Provide the [x, y] coordinate of the cell's center where the given text is located.  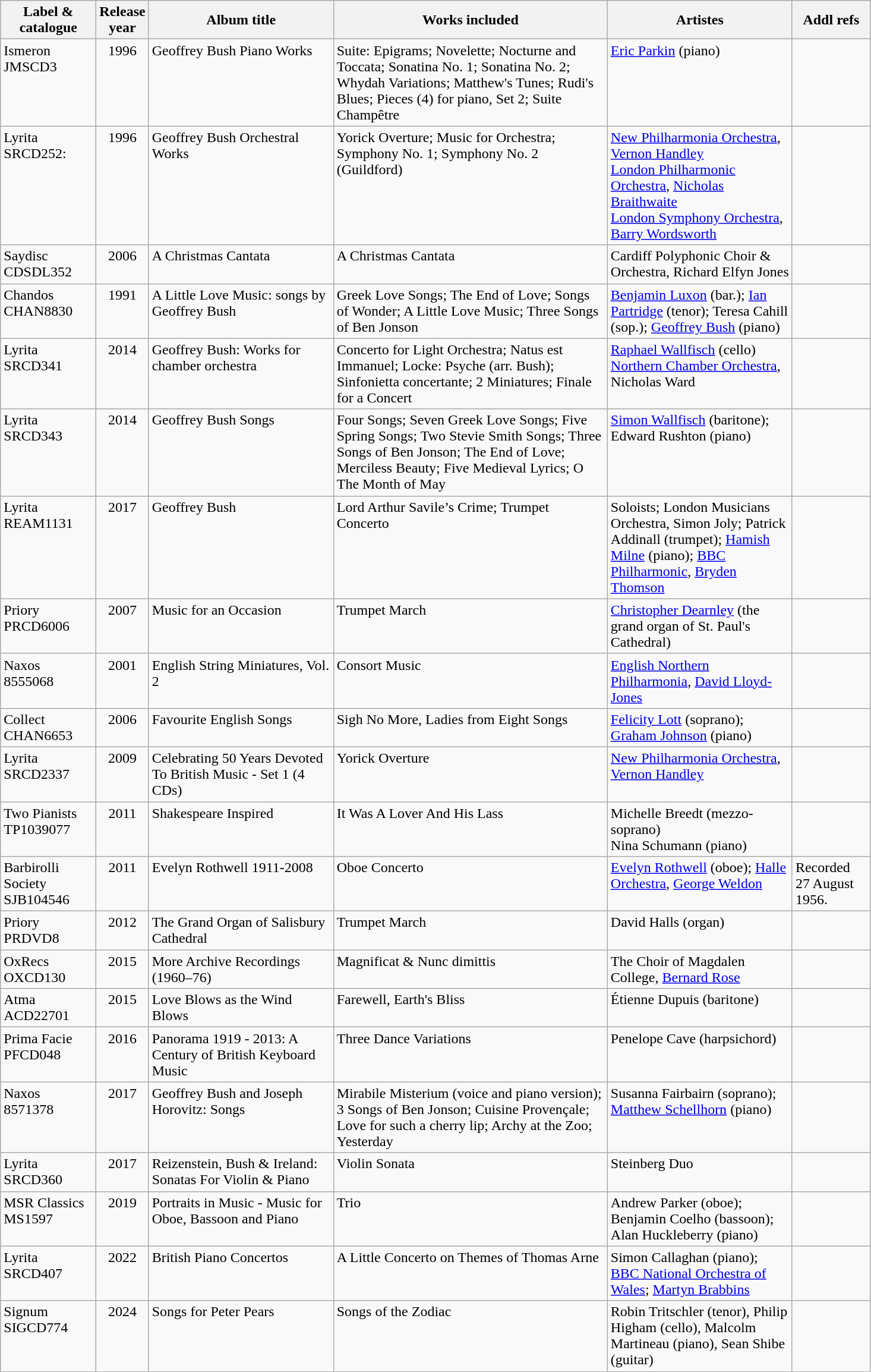
2022 [122, 1273]
Panorama 1919 - 2013: A Century of British Keyboard Music [241, 1055]
More Archive Recordings (1960–76) [241, 969]
A Little Love Music: songs by Geoffrey Bush [241, 311]
Addl refs [831, 20]
Robin Tritschler (tenor), Philip Higham (cello), Malcolm Martineau (piano), Sean Shibe (guitar) [700, 1336]
English String Miniatures, Vol. 2 [241, 681]
Sigh No More, Ladies from Eight Songs [471, 728]
Songs for Peter Pears [241, 1336]
Eric Parkin (piano) [700, 83]
Cardiff Polyphonic Choir & Orchestra, Richard Elfyn Jones [700, 264]
Naxos 8555068 [49, 681]
Penelope Cave (harpsichord) [700, 1055]
Farewell, Earth's Bliss [471, 1008]
Lyrita SRCD252: [49, 185]
Geoffrey Bush Piano Works [241, 83]
Greek Love Songs; The End of Love; Songs of Wonder; A Little Love Music; Three Songs of Ben Jonson [471, 311]
British Piano Concertos [241, 1273]
Naxos 8571378 [49, 1118]
Celebrating 50 Years Devoted To British Music - Set 1 (4 CDs) [241, 774]
Lyrita SRCD341 [49, 373]
Collect CHAN6653 [49, 728]
Lyrita SRCD343 [49, 452]
Works included [471, 20]
New Philharmonia Orchestra, Vernon HandleyLondon Philharmonic Orchestra, Nicholas BraithwaiteLondon Symphony Orchestra, Barry Wordsworth [700, 185]
Barbirolli Society SJB104546 [49, 884]
Susanna Fairbairn (soprano); Matthew Schellhorn (piano) [700, 1118]
Three Dance Variations [471, 1055]
Music for an Occasion [241, 626]
David Halls (organ) [700, 931]
Signum SIGCD774 [49, 1336]
Label & catalogue [49, 20]
2009 [122, 774]
Saydisc CDSDL352 [49, 264]
Two Pianists TP1039077 [49, 829]
Concerto for Light Orchestra; Natus est Immanuel; Locke: Psyche (arr. Bush); Sinfonietta concertante; 2 Miniatures; Finale for a Concert [471, 373]
Geoffrey Bush Songs [241, 452]
2001 [122, 681]
Recorded 27 August 1956. [831, 884]
MSR Classics MS1597 [49, 1219]
A Little Concerto on Themes of Thomas Arne [471, 1273]
Evelyn Rothwell 1911-2008 [241, 884]
Lyrita REAM1131 [49, 547]
Yorick Overture; Music for Orchestra; Symphony No. 1; Symphony No. 2 (Guildford) [471, 185]
Raphael Wallfisch (cello)Northern Chamber Orchestra, Nicholas Ward [700, 373]
Album title [241, 20]
Favourite English Songs [241, 728]
Soloists; London Musicians Orchestra, Simon Joly; Patrick Addinall (trumpet); Hamish Milne (piano); BBC Philharmonic, Bryden Thomson [700, 547]
Reizenstein, Bush & Ireland: Sonatas For Violin & Piano [241, 1172]
OxRecs OXCD130 [49, 969]
Lyrita SRCD360 [49, 1172]
Love Blows as the Wind Blows [241, 1008]
1991 [122, 311]
Lord Arthur Savile’s Crime; Trumpet Concerto [471, 547]
Michelle Breedt (mezzo-soprano)Nina Schumann (piano) [700, 829]
Consort Music [471, 681]
Simon Wallfisch (baritone); Edward Rushton (piano) [700, 452]
Mirabile Misterium (voice and piano version); 3 Songs of Ben Jonson; Cuisine Provençale; Love for such a cherry lip; Archy at the Zoo; Yesterday [471, 1118]
Prima Facie PFCD048 [49, 1055]
The Choir of Magdalen College, Bernard Rose [700, 969]
Geoffrey Bush and Joseph Horovitz: Songs [241, 1118]
Simon Callaghan (piano); BBC National Orchestra of Wales; Martyn Brabbins [700, 1273]
Steinberg Duo [700, 1172]
Atma ACD22701 [49, 1008]
New Philharmonia Orchestra, Vernon Handley [700, 774]
Felicity Lott (soprano); Graham Johnson (piano) [700, 728]
The Grand Organ of Salisbury Cathedral [241, 931]
Yorick Overture [471, 774]
Release year [122, 20]
Priory PRDVD8 [49, 931]
Étienne Dupuis (baritone) [700, 1008]
Artistes [700, 20]
Songs of the Zodiac [471, 1336]
2016 [122, 1055]
Geoffrey Bush Orchestral Works [241, 185]
2019 [122, 1219]
It Was A Lover And His Lass [471, 829]
Portraits in Music - Music for Oboe, Bassoon and Piano [241, 1219]
Chandos CHAN8830 [49, 311]
Andrew Parker (oboe); Benjamin Coelho (bassoon); Alan Huckleberry (piano) [700, 1219]
Lyrita SRCD2337 [49, 774]
Geoffrey Bush [241, 547]
Priory PRCD6006 [49, 626]
Violin Sonata [471, 1172]
Magnificat & Nunc dimittis [471, 969]
Oboe Concerto [471, 884]
Lyrita SRCD407 [49, 1273]
Geoffrey Bush: Works for chamber orchestra [241, 373]
Benjamin Luxon (bar.); Ian Partridge (tenor); Teresa Cahill (sop.); Geoffrey Bush (piano) [700, 311]
2007 [122, 626]
Evelyn Rothwell (oboe); Halle Orchestra, George Weldon [700, 884]
Shakespeare Inspired [241, 829]
2024 [122, 1336]
Christopher Dearnley (the grand organ of St. Paul's Cathedral) [700, 626]
2012 [122, 931]
English Northern Philharmonia, David Lloyd-Jones [700, 681]
Ismeron JMSCD3 [49, 83]
Trio [471, 1219]
